Search for the cell housing the specified text and yield its [x, y] center coordinate. 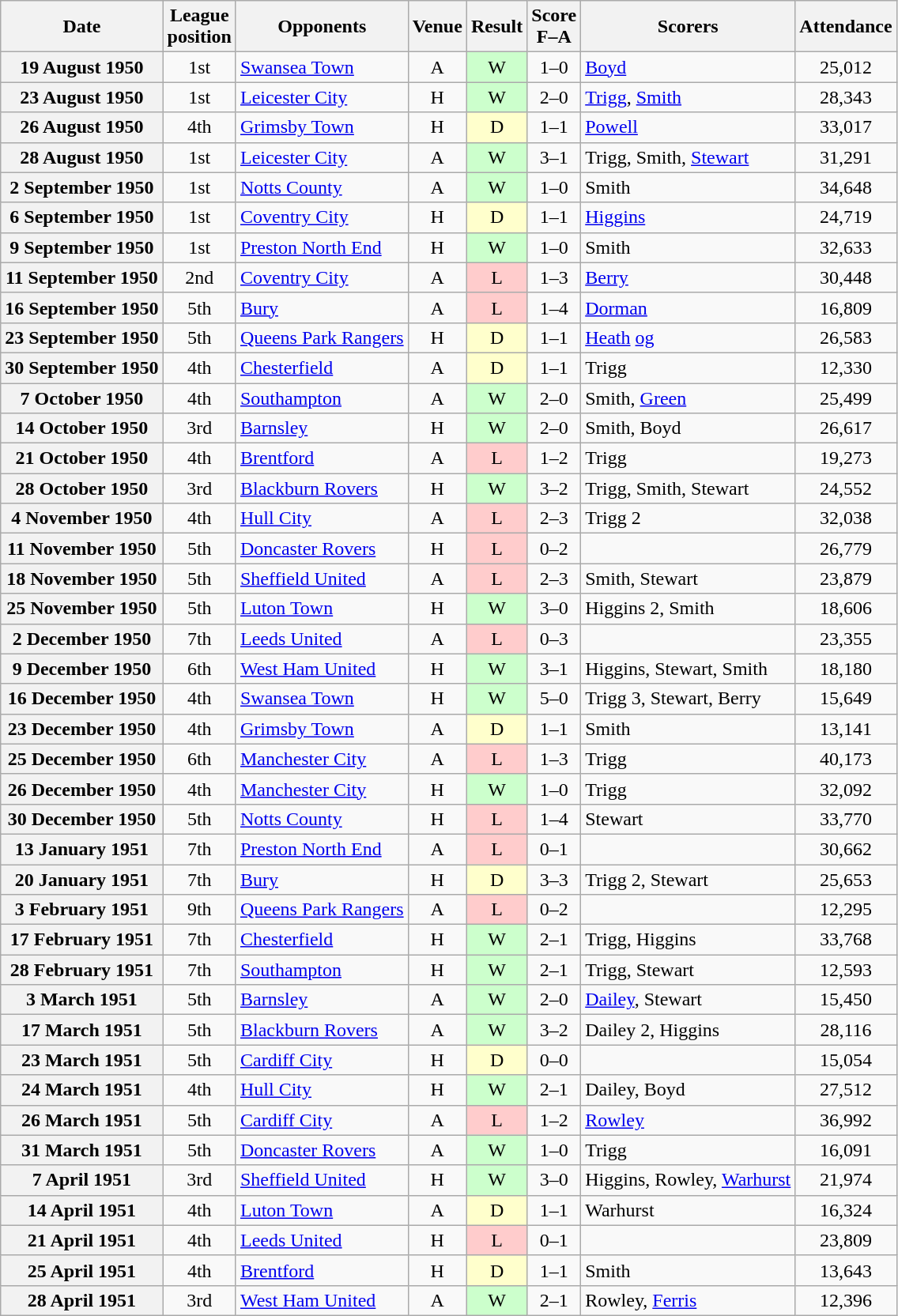
23,355 [846, 639]
3–3 [554, 880]
28 February 1951 [82, 970]
ScoreF–A [554, 27]
33,768 [846, 940]
Dorman [688, 307]
23 March 1951 [82, 1060]
Dailey 2, Higgins [688, 1030]
36,992 [846, 1120]
13 January 1951 [82, 849]
20 January 1951 [82, 880]
17 March 1951 [82, 1030]
24 March 1951 [82, 1090]
Trigg 2 [688, 518]
11 September 1950 [82, 277]
34,648 [846, 187]
25 November 1950 [82, 609]
Rowley, Ferris [688, 1300]
21 October 1950 [82, 458]
7 October 1950 [82, 398]
16,091 [846, 1150]
2 December 1950 [82, 639]
27,512 [846, 1090]
17 February 1951 [82, 940]
12,396 [846, 1300]
18 November 1950 [82, 579]
Trigg 2, Stewart [688, 880]
Smith, Stewart [688, 579]
30 December 1950 [82, 819]
Higgins 2, Smith [688, 609]
Result [496, 27]
26 August 1950 [82, 127]
24,552 [846, 488]
21,974 [846, 1180]
18,606 [846, 609]
Boyd [688, 67]
21 April 1951 [82, 1240]
15,054 [846, 1060]
30,662 [846, 849]
25 April 1951 [82, 1270]
19,273 [846, 458]
6 September 1950 [82, 217]
31,291 [846, 157]
Date [82, 27]
28,343 [846, 97]
24,719 [846, 217]
26 December 1950 [82, 789]
Trigg, Higgins [688, 940]
Scorers [688, 27]
32,092 [846, 789]
33,017 [846, 127]
13,643 [846, 1270]
Attendance [846, 27]
Smith, Boyd [688, 428]
9 December 1950 [82, 669]
16,809 [846, 307]
4 November 1950 [82, 518]
2 September 1950 [82, 187]
7 April 1951 [82, 1180]
28 October 1950 [82, 488]
Smith, Green [688, 398]
30,448 [846, 277]
30 September 1950 [82, 368]
31 March 1951 [82, 1150]
26 March 1951 [82, 1120]
Opponents [322, 27]
14 April 1951 [82, 1210]
9th [199, 910]
Trigg, Smith [688, 97]
Higgins, Stewart, Smith [688, 669]
Heath og [688, 337]
3 March 1951 [82, 1000]
23 August 1950 [82, 97]
16 September 1950 [82, 307]
Dailey, Boyd [688, 1090]
32,038 [846, 518]
28,116 [846, 1030]
25,499 [846, 398]
15,649 [846, 699]
25,012 [846, 67]
32,633 [846, 247]
23 September 1950 [82, 337]
26,617 [846, 428]
12,330 [846, 368]
40,173 [846, 759]
9 September 1950 [82, 247]
Leagueposition [199, 27]
11 November 1950 [82, 549]
Stewart [688, 819]
Higgins, Rowley, Warhurst [688, 1180]
Warhurst [688, 1210]
12,295 [846, 910]
2nd [199, 277]
12,593 [846, 970]
Dailey, Stewart [688, 1000]
33,770 [846, 819]
28 August 1950 [82, 157]
25,653 [846, 880]
26,583 [846, 337]
Venue [437, 27]
23,809 [846, 1240]
Higgins [688, 217]
Trigg, Stewart [688, 970]
Trigg 3, Stewart, Berry [688, 699]
19 August 1950 [82, 67]
0–0 [554, 1060]
16,324 [846, 1210]
Rowley [688, 1120]
3 February 1951 [82, 910]
23 December 1950 [82, 729]
14 October 1950 [82, 428]
18,180 [846, 669]
28 April 1951 [82, 1300]
Powell [688, 127]
13,141 [846, 729]
0–3 [554, 639]
16 December 1950 [82, 699]
26,779 [846, 549]
25 December 1950 [82, 759]
Berry [688, 277]
23,879 [846, 579]
15,450 [846, 1000]
5–0 [554, 699]
